Scan for the cell matching the given text and deliver its (x, y) coordinate at center. 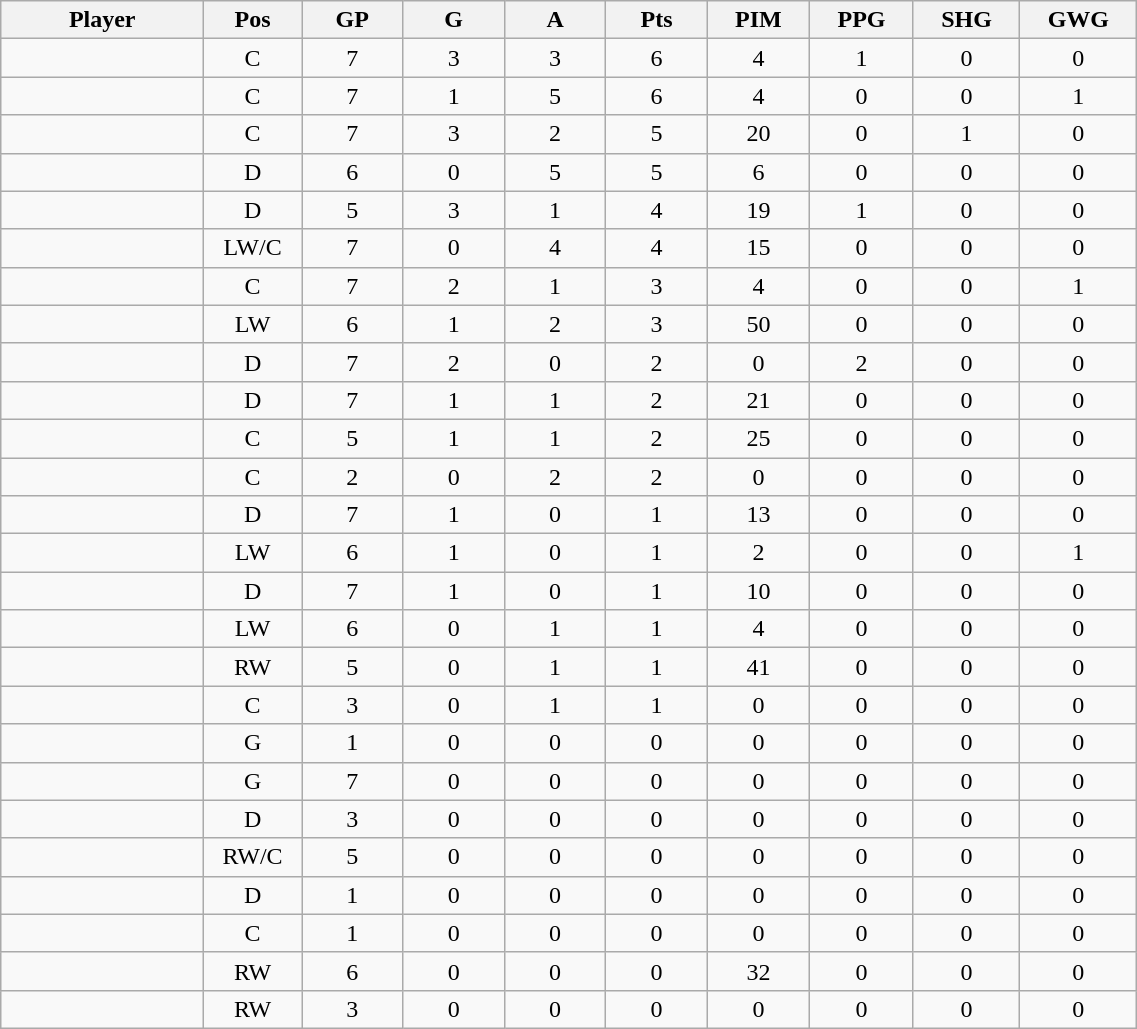
19 (758, 210)
GP (352, 20)
PPG (862, 20)
41 (758, 667)
PIM (758, 20)
LW/C (253, 248)
20 (758, 134)
25 (758, 438)
GWG (1078, 20)
50 (758, 324)
15 (758, 248)
SHG (966, 20)
21 (758, 400)
A (554, 20)
13 (758, 515)
10 (758, 591)
32 (758, 971)
Pos (253, 20)
Pts (656, 20)
Player (102, 20)
RW/C (253, 857)
